Determine the [x, y] coordinate at the center of the cell enclosing the given text.  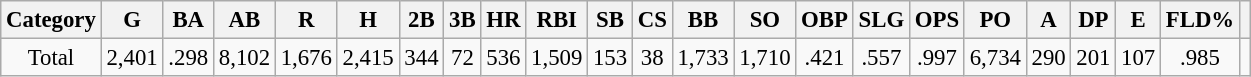
Total [51, 58]
HR [504, 20]
536 [504, 58]
FLD% [1200, 20]
201 [1094, 58]
RBI [557, 20]
E [1138, 20]
2,401 [132, 58]
G [132, 20]
8,102 [244, 58]
SLG [881, 20]
344 [422, 58]
BA [188, 20]
SB [610, 20]
.557 [881, 58]
R [306, 20]
1,509 [557, 58]
.421 [824, 58]
72 [462, 58]
3B [462, 20]
PO [995, 20]
Category [51, 20]
.997 [936, 58]
A [1048, 20]
H [368, 20]
290 [1048, 58]
153 [610, 58]
38 [652, 58]
1,710 [765, 58]
BB [703, 20]
OPS [936, 20]
SO [765, 20]
6,734 [995, 58]
2B [422, 20]
.298 [188, 58]
1,733 [703, 58]
AB [244, 20]
2,415 [368, 58]
CS [652, 20]
107 [1138, 58]
DP [1094, 20]
.985 [1200, 58]
OBP [824, 20]
1,676 [306, 58]
